Find where the given text appears and provide that cell's center as [x, y] coordinate. 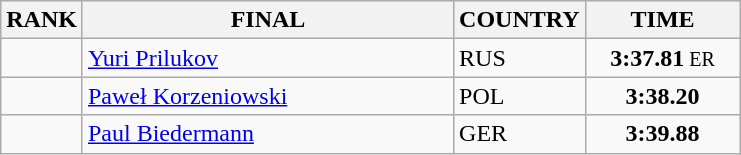
3:38.20 [662, 96]
TIME [662, 20]
3:39.88 [662, 134]
3:37.81 ER [662, 58]
RUS [520, 58]
Paweł Korzeniowski [268, 96]
FINAL [268, 20]
COUNTRY [520, 20]
GER [520, 134]
RANK [42, 20]
Paul Biedermann [268, 134]
Yuri Prilukov [268, 58]
POL [520, 96]
